For the text-containing cell, return its midpoint in [x, y] coordinate format. 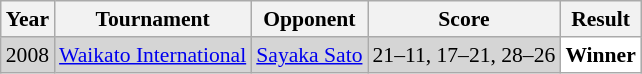
Winner [600, 55]
Sayaka Sato [309, 55]
Opponent [309, 19]
Result [600, 19]
Waikato International [152, 55]
2008 [28, 55]
21–11, 17–21, 28–26 [464, 55]
Score [464, 19]
Year [28, 19]
Tournament [152, 19]
